Extract the (x, y) coordinate from the center of the cell holding the provided text.  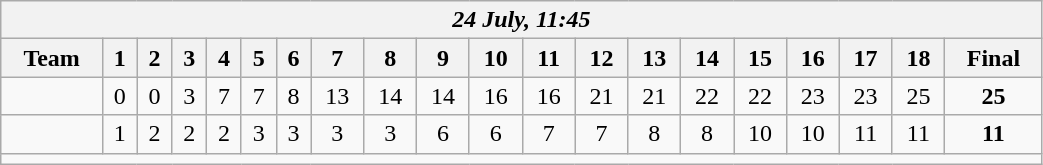
4 (224, 58)
Team (52, 58)
15 (760, 58)
24 July, 11:45 (522, 20)
9 (444, 58)
12 (602, 58)
17 (866, 58)
18 (918, 58)
5 (258, 58)
Final (994, 58)
